Return [x, y] of the center of cell containing provided text 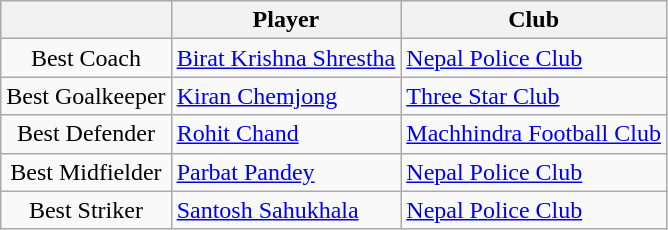
Club [534, 20]
Best Goalkeeper [86, 96]
Best Defender [86, 134]
Best Striker [86, 210]
Birat Krishna Shrestha [286, 58]
Best Midfielder [86, 172]
Machhindra Football Club [534, 134]
Rohit Chand [286, 134]
Santosh Sahukhala [286, 210]
Kiran Chemjong [286, 96]
Best Coach [86, 58]
Player [286, 20]
Parbat Pandey [286, 172]
Three Star Club [534, 96]
